Identify which cell holds the provided text, then report its (x, y) central coordinate. 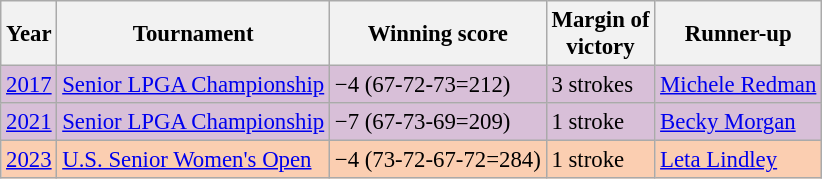
Year (29, 34)
3 strokes (600, 85)
Margin ofvictory (600, 34)
−4 (73-72-67-72=284) (438, 160)
2021 (29, 122)
Tournament (194, 34)
Winning score (438, 34)
2017 (29, 85)
2023 (29, 160)
−7 (67-73-69=209) (438, 122)
Runner-up (738, 34)
Leta Lindley (738, 160)
Becky Morgan (738, 122)
Michele Redman (738, 85)
−4 (67-72-73=212) (438, 85)
U.S. Senior Women's Open (194, 160)
